Scan for the cell matching the given text and deliver its [X, Y] coordinate at center. 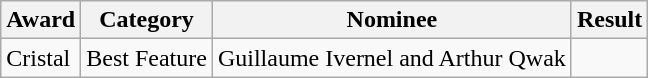
Nominee [392, 20]
Guillaume Ivernel and Arthur Qwak [392, 58]
Cristal [41, 58]
Category [147, 20]
Best Feature [147, 58]
Award [41, 20]
Result [609, 20]
